Extract the (X, Y) coordinate from the center of the cell holding the provided text.  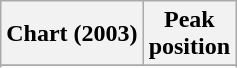
Peakposition (189, 34)
Chart (2003) (72, 34)
